For the text-containing cell, return its midpoint in [x, y] coordinate format. 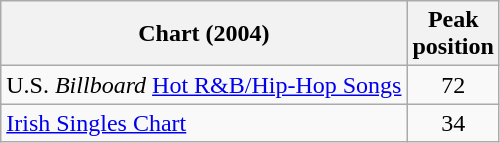
Chart (2004) [204, 34]
72 [453, 85]
34 [453, 123]
Peakposition [453, 34]
Irish Singles Chart [204, 123]
U.S. Billboard Hot R&B/Hip-Hop Songs [204, 85]
